Capture the cell that displays the provided text and extract its (X, Y) central coordinate. 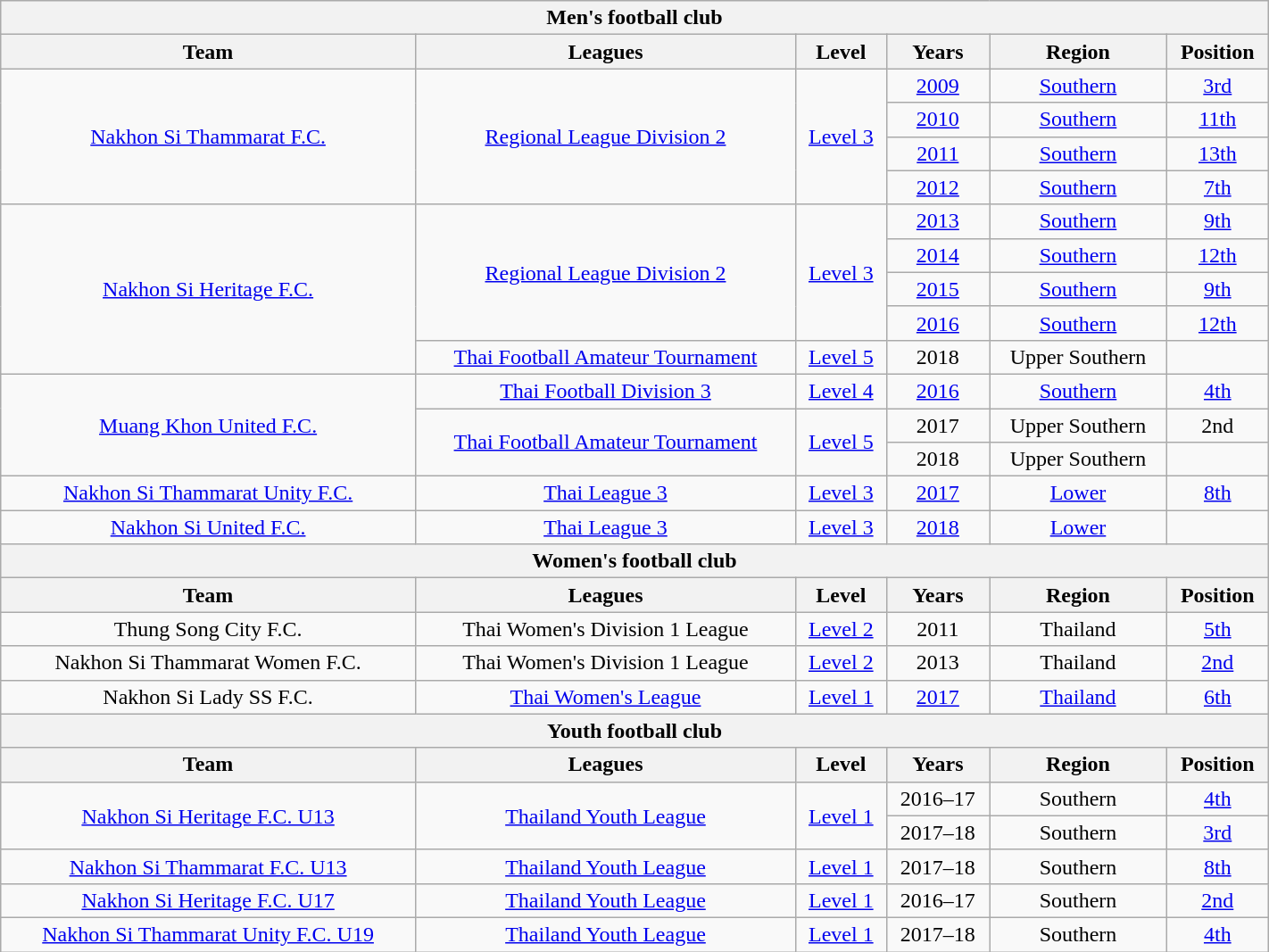
2010 (937, 120)
Nakhon Si United F.C. (209, 527)
5th (1217, 629)
Nakhon Si Heritage F.C. U13 (209, 815)
Nakhon Si Heritage F.C. (209, 289)
Nakhon Si Thammarat F.C. (209, 137)
Men's football club (634, 18)
Nakhon Si Heritage F.C. U17 (209, 900)
13th (1217, 153)
Nakhon Si Thammarat F.C. U13 (209, 866)
Women's football club (634, 561)
7th (1217, 187)
6th (1217, 697)
Thai Football Division 3 (605, 391)
Nakhon Si Lady SS F.C. (209, 697)
Thung Song City F.C. (209, 629)
2015 (937, 289)
Nakhon Si Thammarat Women F.C. (209, 663)
Youth football club (634, 731)
Muang Khon United F.C. (209, 425)
Nakhon Si Thammarat Unity F.C. U19 (209, 934)
11th (1217, 120)
2014 (937, 255)
Nakhon Si Thammarat Unity F.C. (209, 493)
Level 4 (842, 391)
Thai Women's League (605, 697)
2009 (937, 86)
2012 (937, 187)
